Determine the (x, y) coordinate at the center of the cell enclosing the given text.  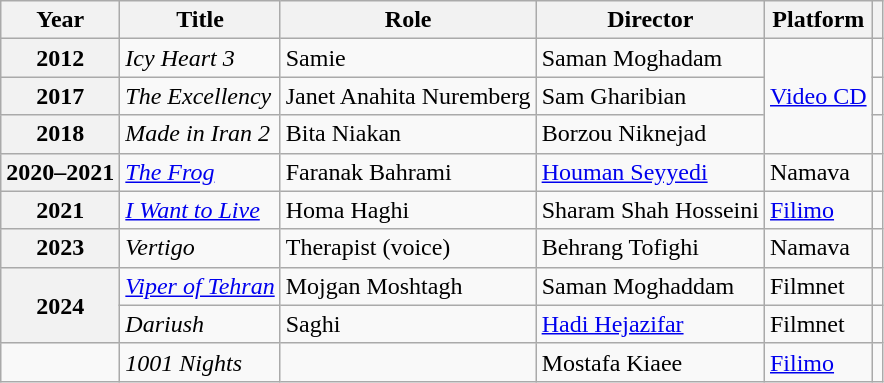
2021 (60, 210)
Title (200, 20)
2024 (60, 305)
Samie (408, 58)
Janet Anahita Nuremberg (408, 96)
Faranak Bahrami (408, 172)
Behrang Tofighi (650, 248)
Therapist (voice) (408, 248)
The Frog (200, 172)
Viper of Tehran (200, 286)
2012 (60, 58)
2017 (60, 96)
Sharam Shah Hosseini (650, 210)
Houman Seyyedi (650, 172)
I Want to Live (200, 210)
Video CD (818, 96)
Mojgan Moshtagh (408, 286)
1001 Nights (200, 362)
The Excellency (200, 96)
Saman Moghaddam (650, 286)
Homa Haghi (408, 210)
Vertigo (200, 248)
Platform (818, 20)
Dariush (200, 324)
2018 (60, 134)
Director (650, 20)
Saman Moghadam (650, 58)
Mostafa Kiaee (650, 362)
2020–2021 (60, 172)
2023 (60, 248)
Sam Gharibian (650, 96)
Hadi Hejazifar (650, 324)
Bita Niakan (408, 134)
Icy Heart 3 (200, 58)
Role (408, 20)
Year (60, 20)
Made in Iran 2 (200, 134)
Borzou Niknejad (650, 134)
Saghi (408, 324)
